Search for the cell housing the specified text and yield its [X, Y] center coordinate. 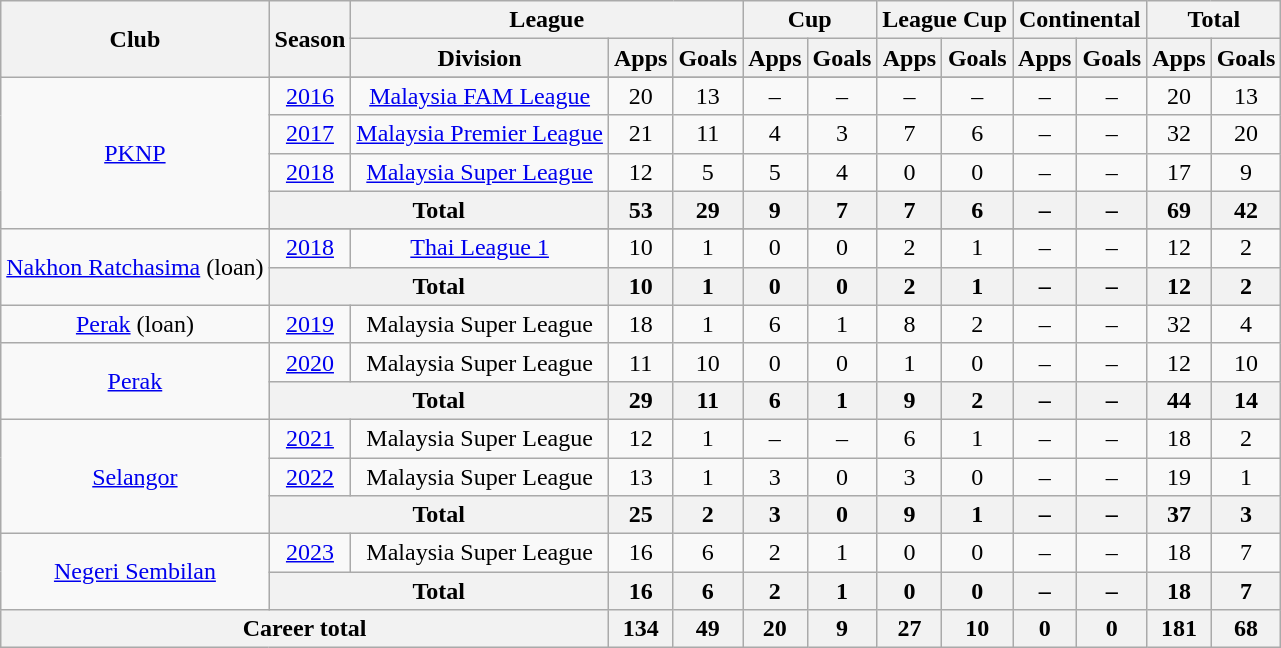
Continental [1080, 20]
69 [1179, 210]
8 [910, 324]
Club [135, 39]
134 [640, 629]
2023 [310, 553]
Division [480, 58]
27 [910, 629]
2020 [310, 362]
Selangor [135, 476]
17 [1179, 172]
2021 [310, 438]
Thai League 1 [480, 248]
19 [1179, 477]
Negeri Sembilan [135, 572]
Perak (loan) [135, 324]
42 [1246, 210]
Nakhon Ratchasima (loan) [135, 267]
PKNP [135, 153]
181 [1179, 629]
25 [640, 515]
2017 [310, 134]
2022 [310, 477]
Perak [135, 381]
49 [708, 629]
Malaysia FAM League [480, 96]
68 [1246, 629]
Cup [810, 20]
League Cup [945, 20]
2016 [310, 96]
Malaysia Premier League [480, 134]
44 [1179, 400]
Season [310, 39]
Career total [305, 629]
53 [640, 210]
14 [1246, 400]
League [547, 20]
37 [1179, 515]
2019 [310, 324]
21 [640, 134]
